Provide the (x, y) coordinate of the cell's center where the given text is located.  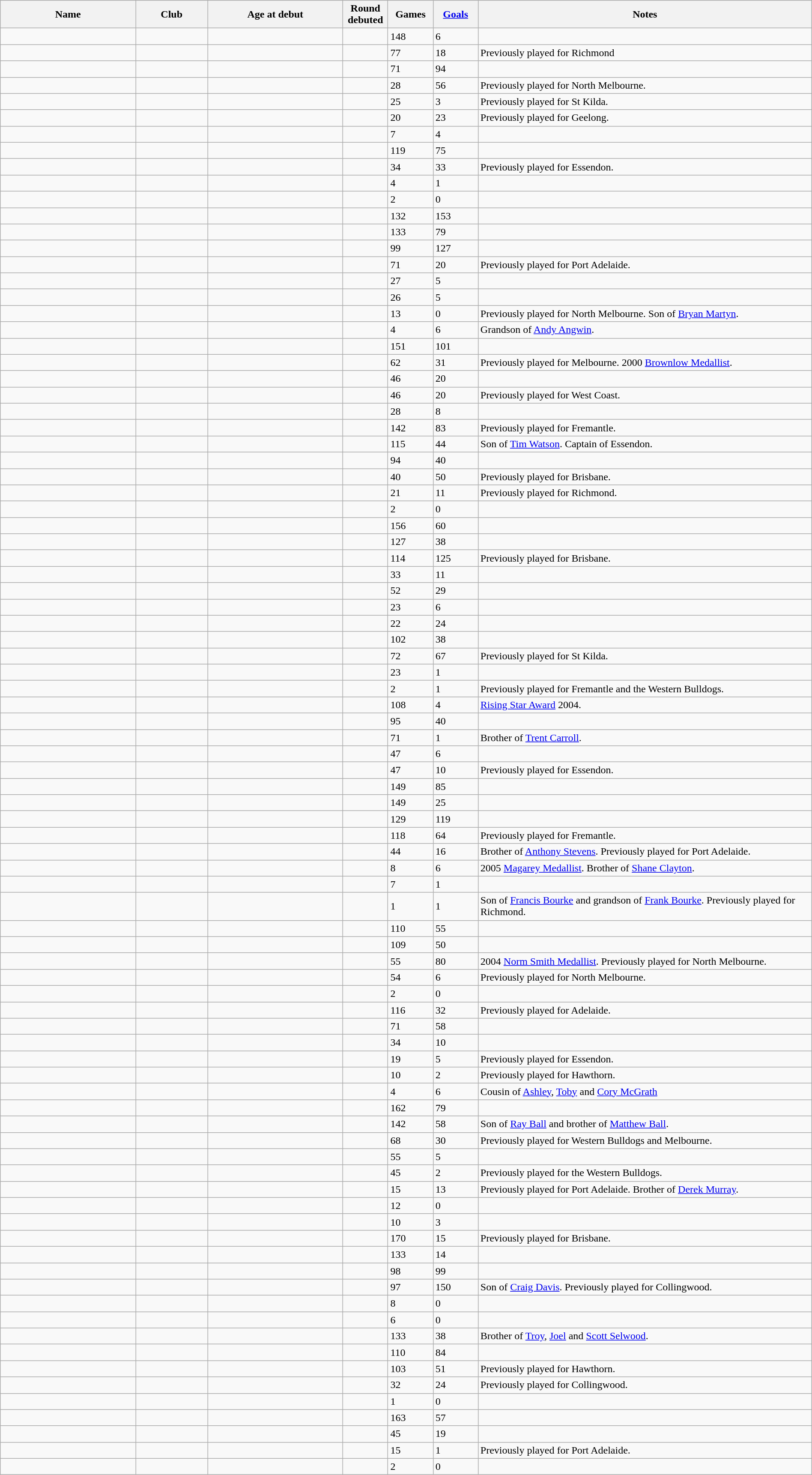
2005 Magarey Medallist. Brother of Shane Clayton. (645, 868)
26 (410, 297)
97 (410, 1287)
Name (68, 15)
132 (410, 215)
Previously played for Western Bulldogs and Melbourne. (645, 1140)
156 (410, 526)
Previously played for Richmond (645, 53)
115 (410, 444)
31 (456, 362)
Previously played for Richmond. (645, 493)
2004 Norm Smith Medallist. Previously played for North Melbourne. (645, 961)
153 (456, 215)
162 (410, 1108)
54 (410, 977)
52 (410, 591)
95 (410, 721)
Games (410, 15)
148 (410, 36)
60 (456, 526)
Previously played for Melbourne. 2000 Brownlow Medallist. (645, 362)
30 (456, 1140)
116 (410, 1010)
21 (410, 493)
Club (171, 15)
22 (410, 623)
114 (410, 558)
102 (410, 640)
56 (456, 85)
Grandson of Andy Angwin. (645, 330)
Previously played for Fremantle and the Western Bulldogs. (645, 688)
Previously played for the Western Bulldogs. (645, 1173)
72 (410, 656)
150 (456, 1287)
Rising Star Award 2004. (645, 705)
129 (410, 819)
67 (456, 656)
109 (410, 945)
27 (410, 281)
83 (456, 428)
68 (410, 1140)
80 (456, 961)
Previously played for Geelong. (645, 118)
Son of Francis Bourke and grandson of Frank Bourke. Previously played for Richmond. (645, 907)
14 (456, 1254)
Son of Ray Ball and brother of Matthew Ball. (645, 1124)
Goals (456, 15)
Round debuted (366, 15)
77 (410, 53)
Previously played for North Melbourne. Son of Bryan Martyn. (645, 314)
Age at debut (275, 15)
Brother of Trent Carroll. (645, 737)
125 (456, 558)
Cousin of Ashley, Toby and Cory McGrath (645, 1092)
75 (456, 150)
29 (456, 591)
101 (456, 346)
62 (410, 362)
Previously played for West Coast. (645, 395)
Brother of Anthony Stevens. Previously played for Port Adelaide. (645, 852)
51 (456, 1369)
85 (456, 787)
Brother of Troy, Joel and Scott Selwood. (645, 1336)
108 (410, 705)
18 (456, 53)
57 (456, 1418)
163 (410, 1418)
Son of Craig Davis. Previously played for Collingwood. (645, 1287)
118 (410, 835)
170 (410, 1238)
98 (410, 1271)
Previously played for Port Adelaide. Brother of Derek Murray. (645, 1189)
12 (410, 1206)
Previously played for Collingwood. (645, 1385)
Previously played for Adelaide. (645, 1010)
151 (410, 346)
64 (456, 835)
84 (456, 1352)
103 (410, 1369)
16 (456, 852)
Son of Tim Watson. Captain of Essendon. (645, 444)
Notes (645, 15)
